From the cell containing the given text, extract its center point as [x, y] coordinate. 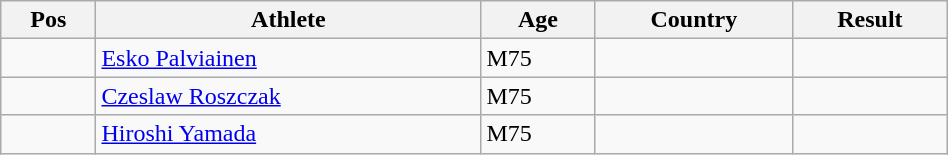
Age [538, 20]
Hiroshi Yamada [288, 134]
Result [870, 20]
Czeslaw Roszczak [288, 96]
Athlete [288, 20]
Pos [48, 20]
Esko Palviainen [288, 58]
Country [694, 20]
